Scan for the cell matching the given text and deliver its (X, Y) coordinate at center. 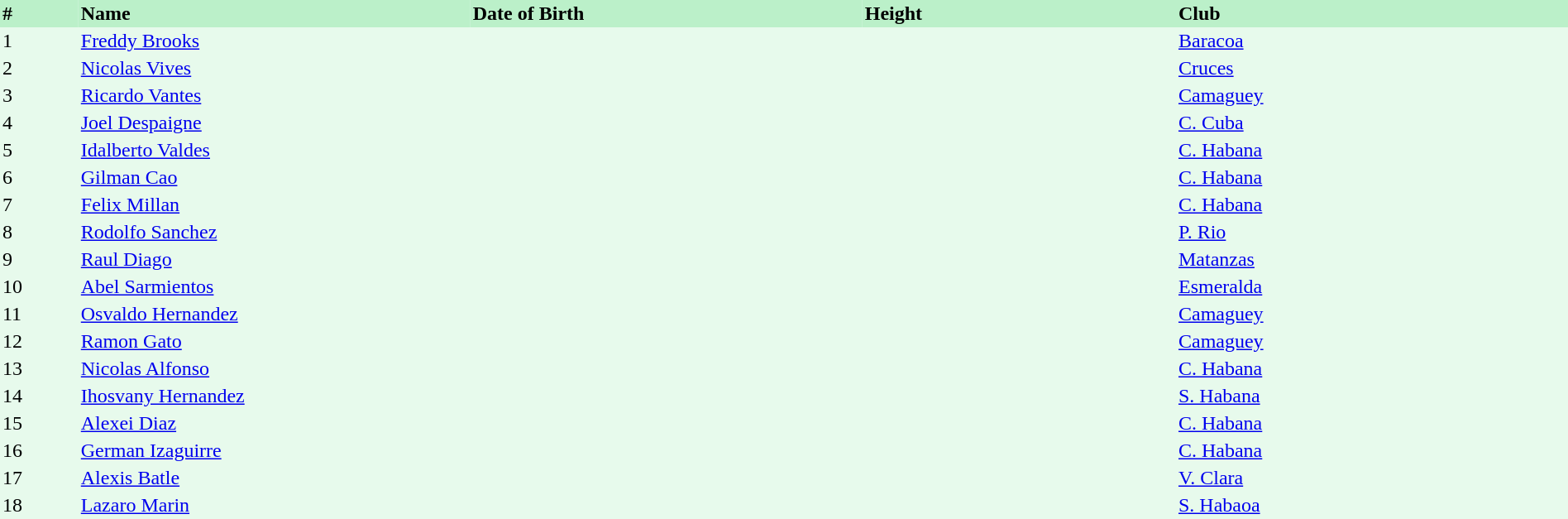
Ihosvany Hernandez (275, 396)
15 (40, 424)
German Izaguirre (275, 450)
Nicolas Alfonso (275, 369)
Nicolas Vives (275, 68)
6 (40, 177)
Abel Sarmientos (275, 286)
9 (40, 260)
2 (40, 68)
14 (40, 396)
8 (40, 232)
10 (40, 286)
Joel Despaigne (275, 123)
Rodolfo Sanchez (275, 232)
Alexis Batle (275, 478)
Idalberto Valdes (275, 151)
12 (40, 341)
18 (40, 505)
4 (40, 123)
S. Habana (1372, 396)
Height (1019, 13)
Raul Diago (275, 260)
# (40, 13)
13 (40, 369)
11 (40, 315)
16 (40, 450)
Ramon Gato (275, 341)
Date of Birth (667, 13)
5 (40, 151)
Name (275, 13)
Gilman Cao (275, 177)
Ricardo Vantes (275, 96)
Freddy Brooks (275, 41)
17 (40, 478)
Felix Millan (275, 205)
Baracoa (1372, 41)
Lazaro Marin (275, 505)
Esmeralda (1372, 286)
7 (40, 205)
S. Habaoa (1372, 505)
3 (40, 96)
Club (1372, 13)
P. Rio (1372, 232)
V. Clara (1372, 478)
Alexei Diaz (275, 424)
1 (40, 41)
C. Cuba (1372, 123)
Osvaldo Hernandez (275, 315)
Matanzas (1372, 260)
Cruces (1372, 68)
